Scan for the cell matching the given text and deliver its (X, Y) coordinate at center. 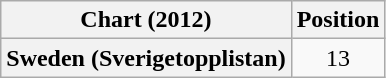
13 (338, 58)
Chart (2012) (146, 20)
Position (338, 20)
Sweden (Sverigetopplistan) (146, 58)
